Identify which cell holds the provided text, then report its [X, Y] central coordinate. 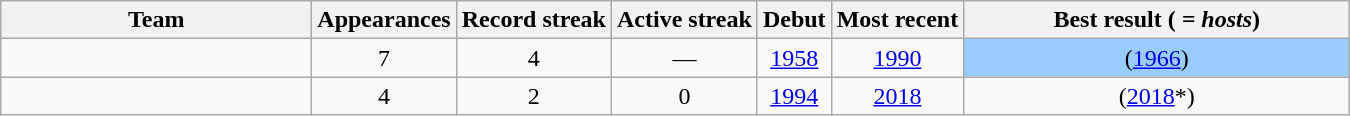
1994 [794, 96]
7 [384, 58]
2018 [898, 96]
1958 [794, 58]
(2018*) [1157, 96]
Appearances [384, 20]
2 [534, 96]
1990 [898, 58]
Record streak [534, 20]
Debut [794, 20]
(1966) [1157, 58]
— [684, 58]
Most recent [898, 20]
Best result ( = hosts) [1157, 20]
Team [156, 20]
0 [684, 96]
Active streak [684, 20]
